For the text-containing cell, return its midpoint in (x, y) coordinate format. 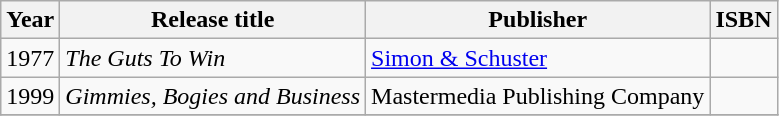
The Guts To Win (213, 58)
Release title (213, 20)
Gimmies, Bogies and Business (213, 96)
Year (30, 20)
1977 (30, 58)
Simon & Schuster (538, 58)
Publisher (538, 20)
Mastermedia Publishing Company (538, 96)
1999 (30, 96)
ISBN (744, 20)
